Pinpoint the cell where the given text exists, returning its (x, y) midpoint coordinate. 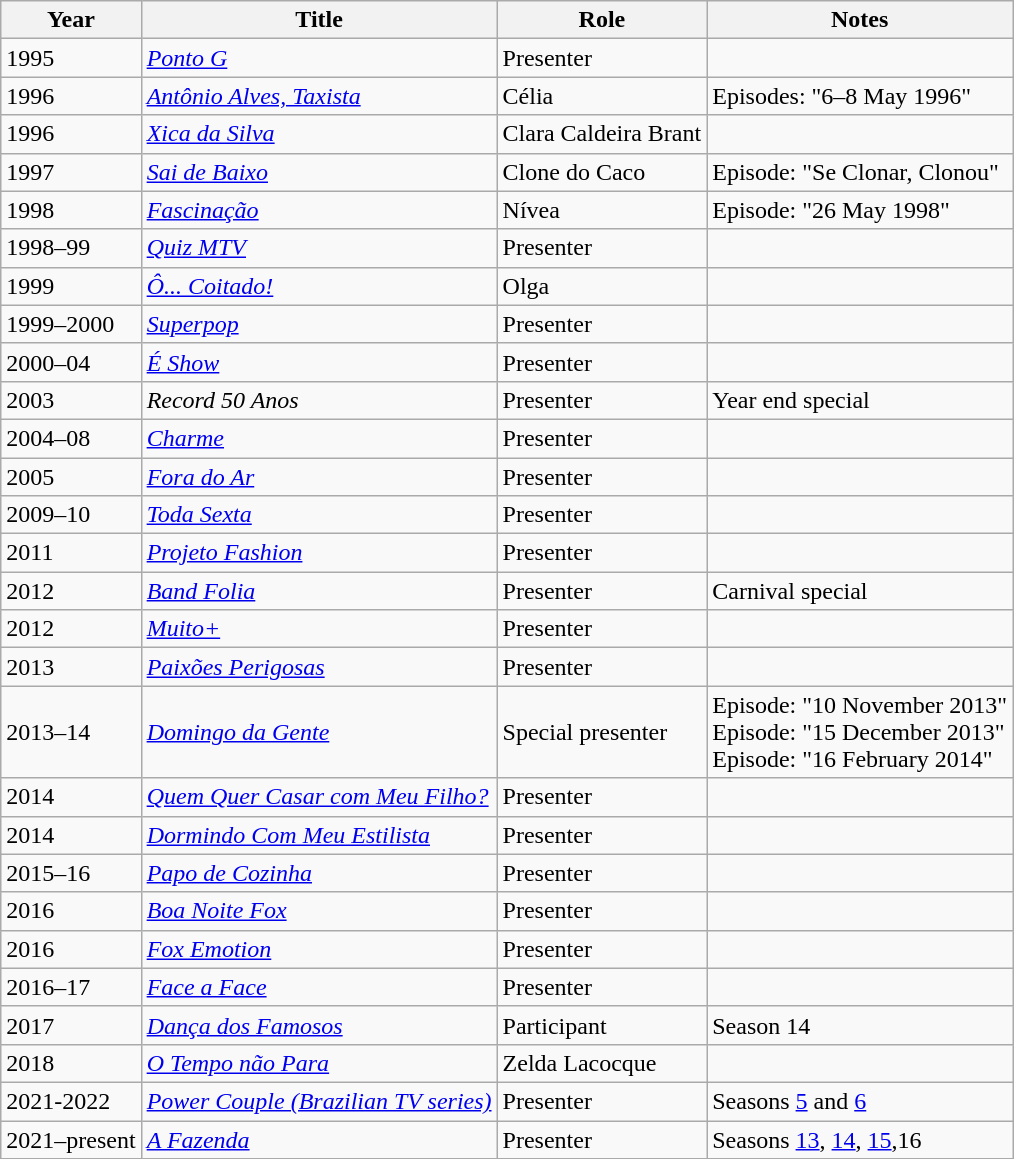
Olga (602, 286)
2000–04 (71, 362)
2015–16 (71, 873)
Title (319, 20)
Célia (602, 96)
O Tempo não Para (319, 1063)
Special presenter (602, 732)
2018 (71, 1063)
Domingo da Gente (319, 732)
Participant (602, 1025)
Clara Caldeira Brant (602, 134)
Dormindo Com Meu Estilista (319, 835)
Zelda Lacocque (602, 1063)
2021-2022 (71, 1101)
Papo de Cozinha (319, 873)
Paixões Perigosas (319, 667)
Antônio Alves, Taxista (319, 96)
A Fazenda (319, 1139)
Muito+ (319, 629)
Toda Sexta (319, 515)
Fox Emotion (319, 949)
Band Folia (319, 591)
Seasons 5 and 6 (860, 1101)
Episodes: "6–8 May 1996" (860, 96)
Face a Face (319, 987)
2003 (71, 400)
2004–08 (71, 438)
2017 (71, 1025)
1999 (71, 286)
Episode: "10 November 2013"Episode: "15 December 2013"Episode: "16 February 2014" (860, 732)
Episode: "Se Clonar, Clonou" (860, 172)
2009–10 (71, 515)
2005 (71, 477)
Fora do Ar (319, 477)
2013–14 (71, 732)
Dança dos Famosos (319, 1025)
Ô... Coitado! (319, 286)
Quem Quer Casar com Meu Filho? (319, 797)
Role (602, 20)
Charme (319, 438)
1995 (71, 58)
Quiz MTV (319, 248)
Record 50 Anos (319, 400)
Clone do Caco (602, 172)
2011 (71, 553)
1998–99 (71, 248)
Sai de Baixo (319, 172)
2013 (71, 667)
Carnival special (860, 591)
2021–present (71, 1139)
Boa Noite Fox (319, 911)
Power Couple (Brazilian TV series) (319, 1101)
Xica da Silva (319, 134)
Notes (860, 20)
Year (71, 20)
Superpop (319, 324)
1997 (71, 172)
2016–17 (71, 987)
Year end special (860, 400)
Ponto G (319, 58)
Nívea (602, 210)
Episode: "26 May 1998" (860, 210)
Season 14 (860, 1025)
É Show (319, 362)
Projeto Fashion (319, 553)
1999–2000 (71, 324)
Fascinação (319, 210)
1998 (71, 210)
Seasons 13, 14, 15,16 (860, 1139)
